Return the (X, Y) coordinate for the center point of the cell that contains the specified text.  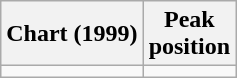
Chart (1999) (72, 34)
Peak position (189, 34)
